Capture the cell that displays the provided text and extract its [x, y] central coordinate. 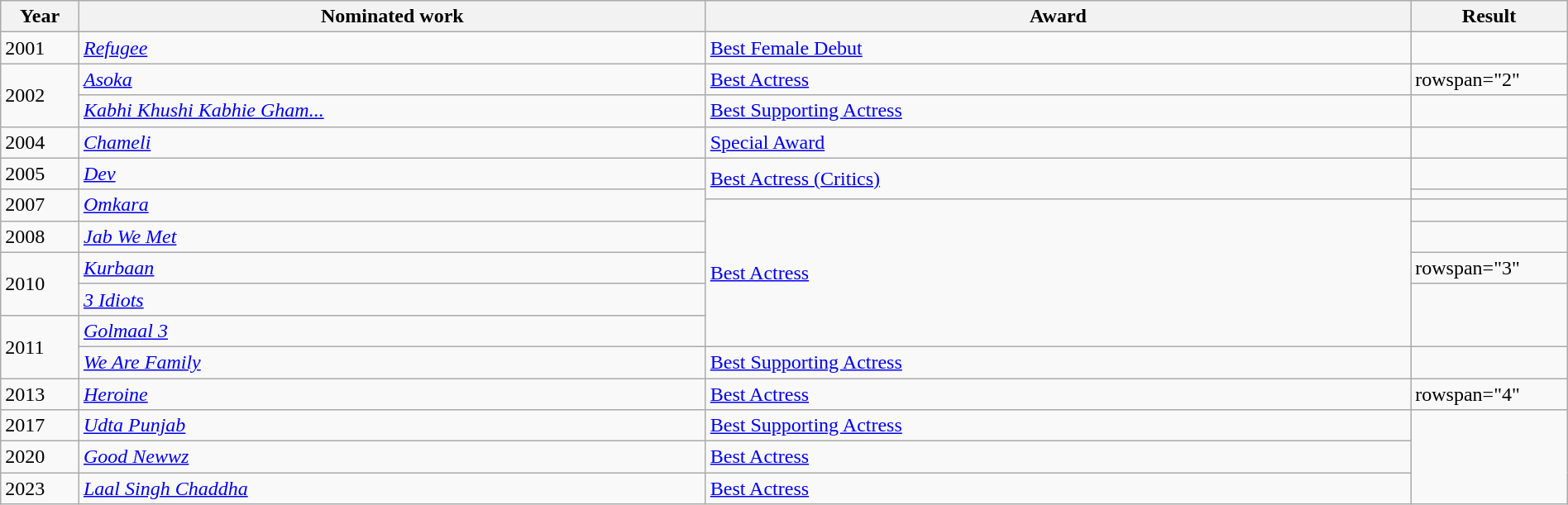
Asoka [392, 79]
Award [1059, 17]
2002 [40, 95]
2005 [40, 174]
rowspan="3" [1489, 268]
2008 [40, 236]
rowspan="4" [1489, 394]
2013 [40, 394]
2020 [40, 457]
Heroine [392, 394]
Year [40, 17]
Udta Punjab [392, 426]
2011 [40, 346]
Chameli [392, 142]
Laal Singh Chaddha [392, 488]
2017 [40, 426]
Jab We Met [392, 236]
3 Idiots [392, 299]
Good Newwz [392, 457]
We Are Family [392, 362]
Golmaal 3 [392, 331]
rowspan="2" [1489, 79]
Dev [392, 174]
2001 [40, 48]
Kabhi Khushi Kabhie Gham... [392, 111]
Result [1489, 17]
Refugee [392, 48]
2023 [40, 488]
Special Award [1059, 142]
Omkara [392, 205]
2004 [40, 142]
Best Female Debut [1059, 48]
2007 [40, 205]
Best Actress (Critics) [1059, 179]
Kurbaan [392, 268]
2010 [40, 283]
Nominated work [392, 17]
